Provide the [x, y] coordinate of the cell's center where the given text is located.  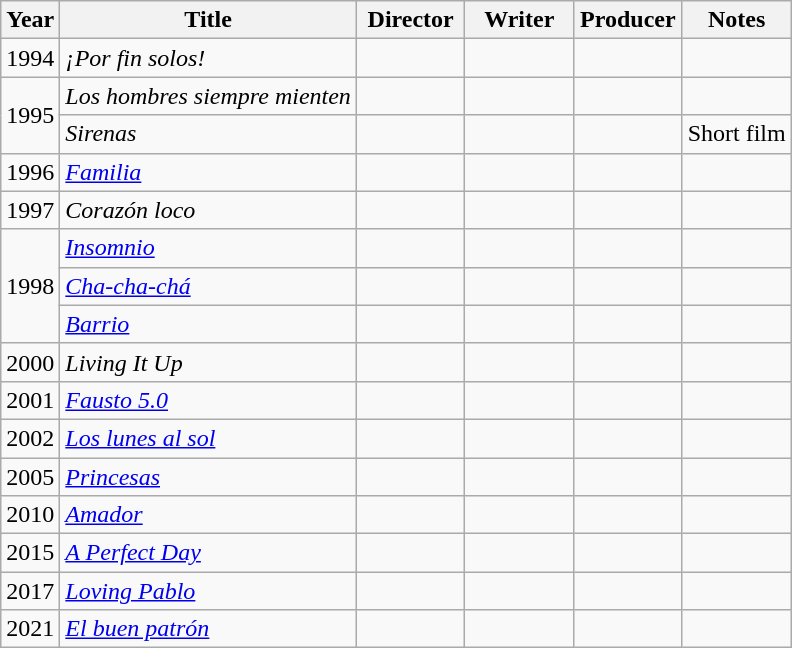
1994 [30, 58]
Living It Up [208, 362]
Corazón loco [208, 210]
Barrio [208, 324]
Title [208, 20]
2000 [30, 362]
Notes [736, 20]
1995 [30, 115]
Loving Pablo [208, 591]
Director [410, 20]
2021 [30, 629]
El buen patrón [208, 629]
Los lunes al sol [208, 438]
2001 [30, 400]
Writer [520, 20]
2002 [30, 438]
Producer [628, 20]
Princesas [208, 477]
2005 [30, 477]
A Perfect Day [208, 553]
Year [30, 20]
1997 [30, 210]
1998 [30, 286]
2010 [30, 515]
Short film [736, 134]
1996 [30, 172]
Cha-cha-chá [208, 286]
Familia [208, 172]
Los hombres siempre mienten [208, 96]
2017 [30, 591]
Insomnio [208, 248]
Amador [208, 515]
¡Por fin solos! [208, 58]
Fausto 5.0 [208, 400]
Sirenas [208, 134]
2015 [30, 553]
